From the cell containing the given text, extract its center point as [x, y] coordinate. 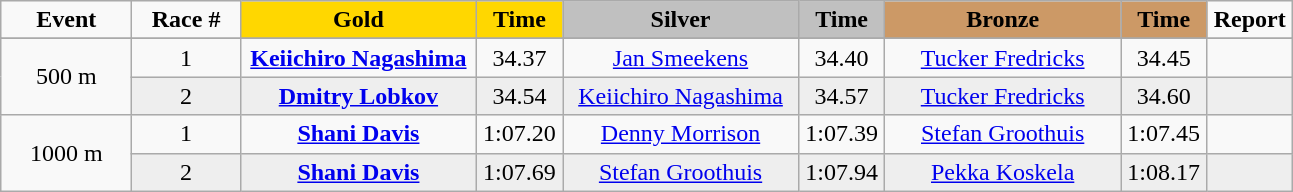
Jan Smeekens [680, 58]
Denny Morrison [680, 134]
34.40 [842, 58]
1000 m [66, 153]
1:07.39 [842, 134]
Pekka Koskela [1003, 172]
1:07.94 [842, 172]
1:07.20 [519, 134]
34.37 [519, 58]
1:08.17 [1164, 172]
34.45 [1164, 58]
Report [1250, 20]
500 m [66, 77]
Race # [186, 20]
Silver [680, 20]
1:07.45 [1164, 134]
34.57 [842, 96]
34.54 [519, 96]
Gold [358, 20]
Dmitry Lobkov [358, 96]
Bronze [1003, 20]
Event [66, 20]
34.60 [1164, 96]
1:07.69 [519, 172]
